Pinpoint the cell where the given text exists, returning its [X, Y] midpoint coordinate. 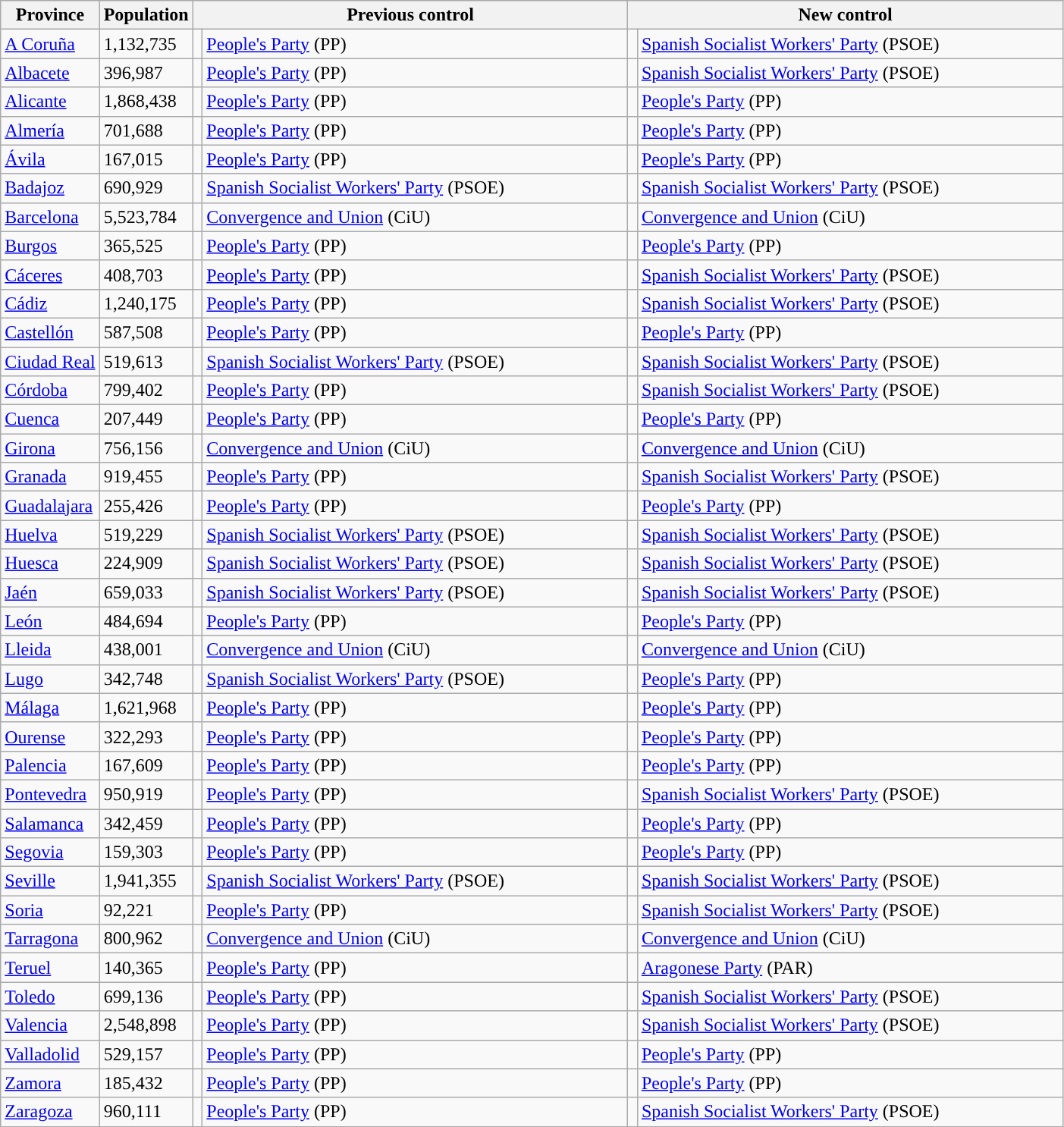
Jaén [50, 592]
Zaragoza [50, 1112]
140,365 [146, 968]
799,402 [146, 391]
New control [846, 15]
484,694 [146, 621]
Lleida [50, 650]
Huesca [50, 563]
Ourense [50, 736]
Previous control [410, 15]
Ciudad Real [50, 362]
224,909 [146, 563]
Cádiz [50, 303]
Lugo [50, 679]
Burgos [50, 246]
519,613 [146, 362]
Almería [50, 130]
690,929 [146, 188]
Cuenca [50, 419]
Tarragona [50, 939]
322,293 [146, 736]
408,703 [146, 275]
Cáceres [50, 275]
Segovia [50, 852]
659,033 [146, 592]
Girona [50, 448]
Córdoba [50, 391]
396,987 [146, 73]
A Coruña [50, 44]
Castellón [50, 332]
701,688 [146, 130]
529,157 [146, 1054]
Aragonese Party (PAR) [849, 968]
5,523,784 [146, 217]
167,015 [146, 159]
207,449 [146, 419]
2,548,898 [146, 1025]
Palencia [50, 765]
365,525 [146, 246]
Málaga [50, 708]
Ávila [50, 159]
1,868,438 [146, 102]
438,001 [146, 650]
Zamora [50, 1083]
Seville [50, 881]
Toledo [50, 997]
Badajoz [50, 188]
255,426 [146, 506]
Teruel [50, 968]
Soria [50, 910]
Valencia [50, 1025]
92,221 [146, 910]
950,919 [146, 794]
587,508 [146, 332]
Valladolid [50, 1054]
185,432 [146, 1083]
1,240,175 [146, 303]
Province [50, 15]
León [50, 621]
919,455 [146, 477]
519,229 [146, 535]
342,459 [146, 823]
1,132,735 [146, 44]
699,136 [146, 997]
Huelva [50, 535]
960,111 [146, 1112]
Pontevedra [50, 794]
167,609 [146, 765]
Granada [50, 477]
Salamanca [50, 823]
1,621,968 [146, 708]
800,962 [146, 939]
1,941,355 [146, 881]
159,303 [146, 852]
756,156 [146, 448]
342,748 [146, 679]
Albacete [50, 73]
Population [146, 15]
Alicante [50, 102]
Guadalajara [50, 506]
Barcelona [50, 217]
